Find where the given text appears and provide that cell's center as (X, Y) coordinate. 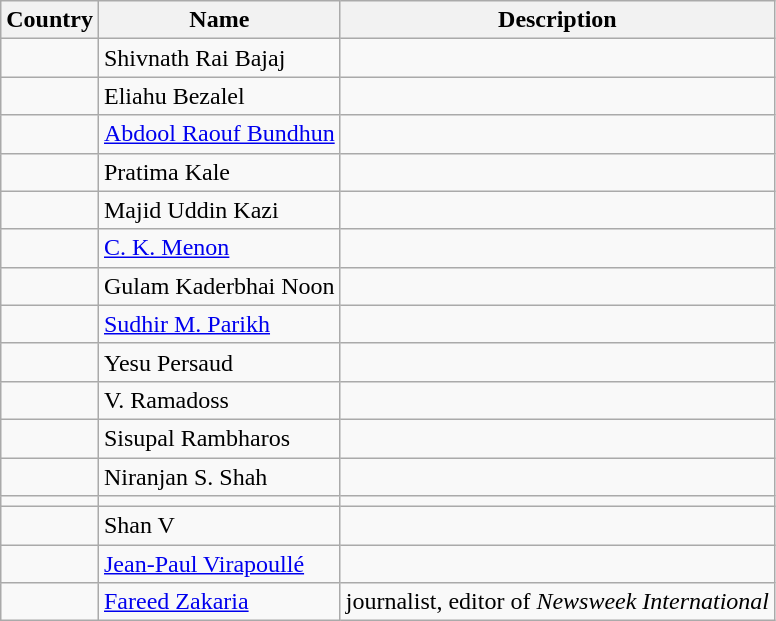
journalist, editor of Newsweek International (557, 602)
Sudhir M. Parikh (219, 324)
C. K. Menon (219, 248)
Sisupal Rambharos (219, 438)
Jean-Paul Virapoullé (219, 564)
Shivnath Rai Bajaj (219, 58)
Gulam Kaderbhai Noon (219, 286)
Shan V (219, 526)
Majid Uddin Kazi (219, 210)
Eliahu Bezalel (219, 96)
Yesu Persaud (219, 362)
Name (219, 20)
Niranjan S. Shah (219, 477)
Fareed Zakaria (219, 602)
V. Ramadoss (219, 400)
Abdool Raouf Bundhun (219, 134)
Pratima Kale (219, 172)
Country (50, 20)
Description (557, 20)
